Return [X, Y] of the center of cell containing provided text 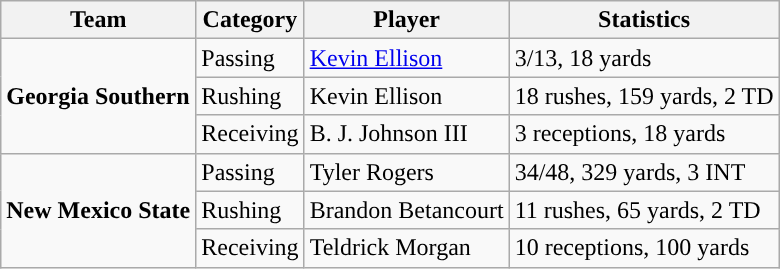
10 receptions, 100 yards [644, 248]
B. J. Johnson III [406, 134]
3/13, 18 yards [644, 58]
Georgia Southern [98, 96]
Player [406, 20]
11 rushes, 65 yards, 2 TD [644, 210]
Category [250, 20]
Statistics [644, 20]
34/48, 329 yards, 3 INT [644, 172]
Teldrick Morgan [406, 248]
New Mexico State [98, 210]
Team [98, 20]
Tyler Rogers [406, 172]
18 rushes, 159 yards, 2 TD [644, 96]
Brandon Betancourt [406, 210]
3 receptions, 18 yards [644, 134]
